For the text-containing cell, return its midpoint in (x, y) coordinate format. 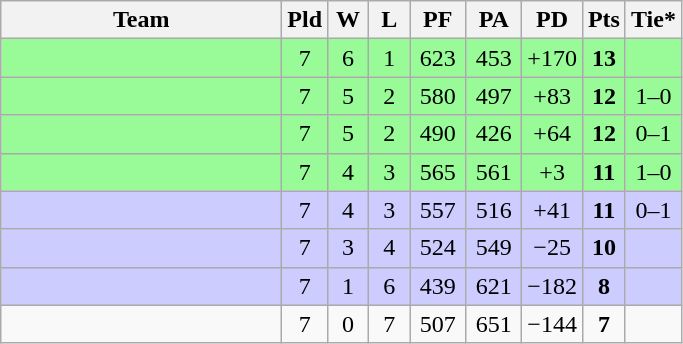
PF (438, 20)
8 (604, 286)
−144 (552, 324)
453 (494, 58)
507 (438, 324)
+170 (552, 58)
651 (494, 324)
490 (438, 134)
516 (494, 210)
497 (494, 96)
Team (142, 20)
L (390, 20)
439 (438, 286)
10 (604, 248)
524 (438, 248)
557 (438, 210)
+83 (552, 96)
565 (438, 172)
Pld (305, 20)
+3 (552, 172)
Pts (604, 20)
PA (494, 20)
623 (438, 58)
621 (494, 286)
549 (494, 248)
Tie* (653, 20)
−25 (552, 248)
426 (494, 134)
W (348, 20)
−182 (552, 286)
PD (552, 20)
13 (604, 58)
+64 (552, 134)
0 (348, 324)
+41 (552, 210)
561 (494, 172)
580 (438, 96)
